Return the [x, y] coordinate for the center point of the cell that contains the specified text.  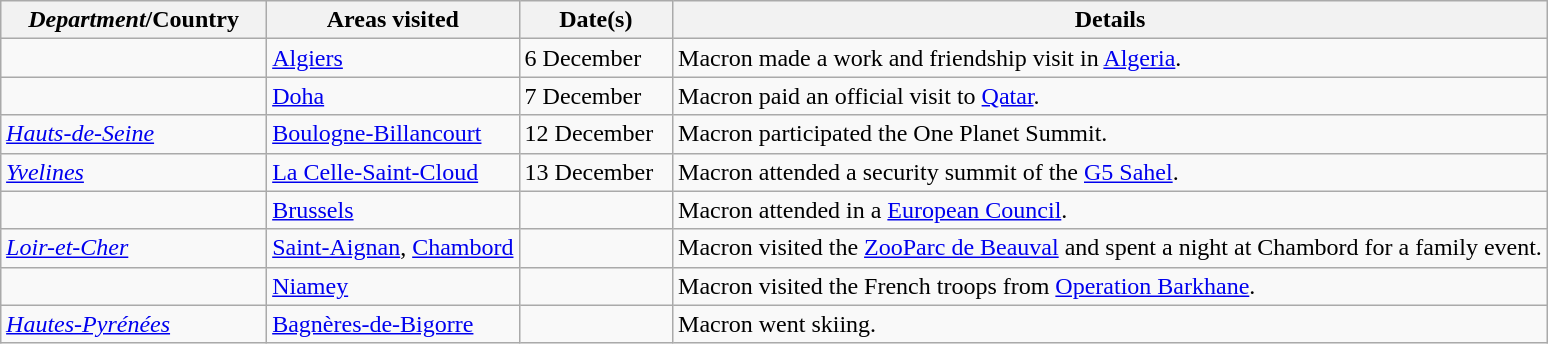
Details [1110, 20]
Doha [393, 96]
12 December [596, 134]
Hauts-de-Seine [134, 134]
Macron participated the One Planet Summit. [1110, 134]
Macron went skiing. [1110, 324]
Hautes-Pyrénées [134, 324]
Date(s) [596, 20]
Algiers [393, 58]
Saint-Aignan, Chambord [393, 248]
Niamey [393, 286]
Boulogne-Billancourt [393, 134]
6 December [596, 58]
Macron paid an official visit to Qatar. [1110, 96]
Macron attended a security summit of the G5 Sahel. [1110, 172]
Department/Country [134, 20]
La Celle-Saint-Cloud [393, 172]
Macron attended in a European Council. [1110, 210]
13 December [596, 172]
Areas visited [393, 20]
Brussels [393, 210]
7 December [596, 96]
Yvelines [134, 172]
Macron made a work and friendship visit in Algeria. [1110, 58]
Bagnères-de-Bigorre [393, 324]
Loir-et-Cher [134, 248]
Macron visited the ZooParc de Beauval and spent a night at Chambord for a family event. [1110, 248]
Macron visited the French troops from Operation Barkhane. [1110, 286]
